From the cell containing the given text, extract its center point as [X, Y] coordinate. 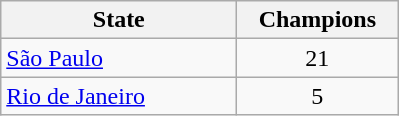
Rio de Janeiro [119, 96]
Champions [318, 20]
21 [318, 58]
State [119, 20]
5 [318, 96]
São Paulo [119, 58]
